Search for the cell housing the specified text and yield its [X, Y] center coordinate. 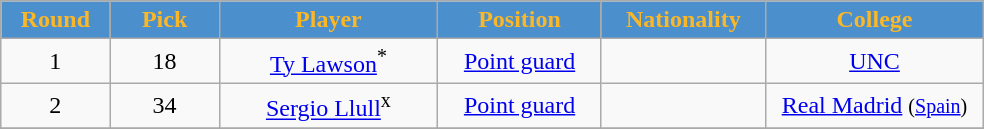
Player [328, 20]
Sergio Llullx [328, 106]
18 [164, 62]
Pick [164, 20]
Position [520, 20]
UNC [874, 62]
Ty Lawson* [328, 62]
34 [164, 106]
College [874, 20]
Nationality [683, 20]
Round [56, 20]
2 [56, 106]
1 [56, 62]
Real Madrid (Spain) [874, 106]
